For the text-containing cell, return its midpoint in (X, Y) coordinate format. 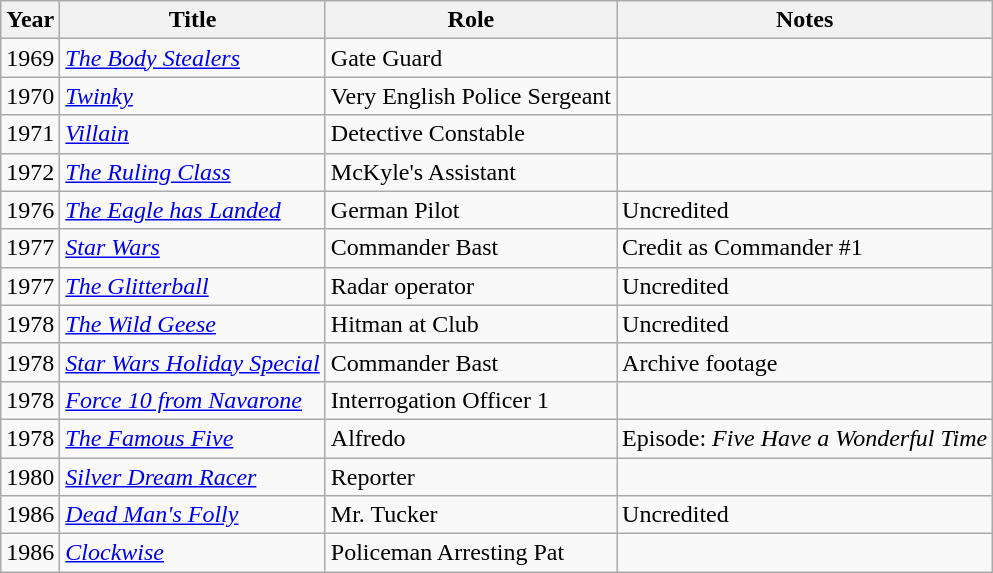
Clockwise (193, 553)
1969 (30, 58)
The Ruling Class (193, 172)
Notes (805, 20)
Reporter (470, 477)
1971 (30, 134)
Year (30, 20)
The Famous Five (193, 438)
The Glitterball (193, 286)
Role (470, 20)
Villain (193, 134)
1970 (30, 96)
Twinky (193, 96)
Very English Police Sergeant (470, 96)
Interrogation Officer 1 (470, 400)
Credit as Commander #1 (805, 248)
1972 (30, 172)
Star Wars Holiday Special (193, 362)
Force 10 from Navarone (193, 400)
Radar operator (470, 286)
German Pilot (470, 210)
Detective Constable (470, 134)
McKyle's Assistant (470, 172)
Title (193, 20)
Star Wars (193, 248)
Alfredo (470, 438)
The Body Stealers (193, 58)
Mr. Tucker (470, 515)
1980 (30, 477)
1976 (30, 210)
Hitman at Club (470, 324)
The Wild Geese (193, 324)
Episode: Five Have a Wonderful Time (805, 438)
The Eagle has Landed (193, 210)
Archive footage (805, 362)
Gate Guard (470, 58)
Policeman Arresting Pat (470, 553)
Dead Man's Folly (193, 515)
Silver Dream Racer (193, 477)
